Determine the (X, Y) coordinate at the center of the cell enclosing the given text.  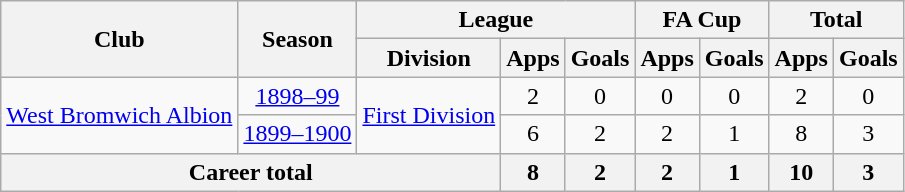
Club (120, 39)
1899–1900 (298, 134)
Total (836, 20)
Division (429, 58)
West Bromwich Albion (120, 115)
First Division (429, 115)
1898–99 (298, 96)
Season (298, 39)
League (496, 20)
FA Cup (702, 20)
10 (801, 172)
6 (533, 134)
Career total (251, 172)
